Identify which cell holds the provided text, then report its (x, y) central coordinate. 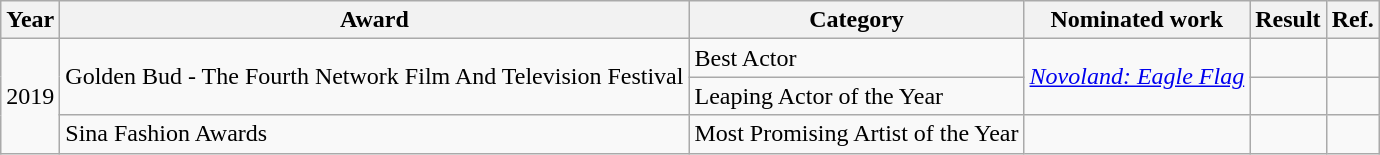
2019 (30, 96)
Result (1288, 20)
Nominated work (1137, 20)
Category (856, 20)
Award (374, 20)
Most Promising Artist of the Year (856, 134)
Leaping Actor of the Year (856, 96)
Year (30, 20)
Ref. (1352, 20)
Sina Fashion Awards (374, 134)
Best Actor (856, 58)
Novoland: Eagle Flag (1137, 77)
Golden Bud - The Fourth Network Film And Television Festival (374, 77)
